Extract the (X, Y) coordinate from the center of the cell holding the provided text.  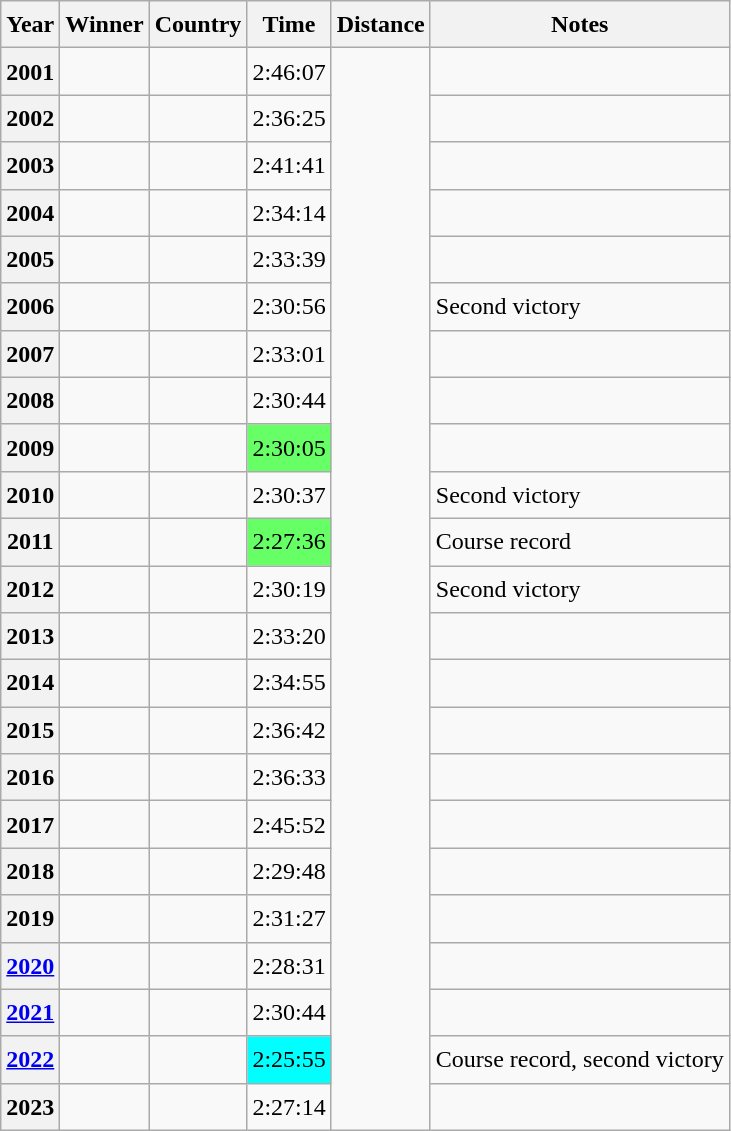
Country (198, 24)
2:29:48 (289, 872)
2011 (30, 542)
2:34:14 (289, 212)
2:31:27 (289, 918)
2018 (30, 872)
Time (289, 24)
Distance (380, 24)
2012 (30, 590)
2013 (30, 636)
2004 (30, 212)
Notes (580, 24)
2:25:55 (289, 1060)
2019 (30, 918)
2007 (30, 354)
2001 (30, 72)
2:30:05 (289, 448)
2:33:39 (289, 260)
2020 (30, 966)
2:36:33 (289, 778)
2:36:42 (289, 730)
2022 (30, 1060)
2023 (30, 1106)
2016 (30, 778)
Course record (580, 542)
2:46:07 (289, 72)
2:30:19 (289, 590)
2014 (30, 684)
2017 (30, 824)
2005 (30, 260)
2:45:52 (289, 824)
2:33:20 (289, 636)
2:27:14 (289, 1106)
2002 (30, 118)
2021 (30, 1012)
2:27:36 (289, 542)
2:34:55 (289, 684)
Winner (104, 24)
Year (30, 24)
2008 (30, 400)
2:28:31 (289, 966)
2006 (30, 306)
2003 (30, 166)
2:33:01 (289, 354)
2:36:25 (289, 118)
2:30:37 (289, 494)
2:30:56 (289, 306)
Course record, second victory (580, 1060)
2010 (30, 494)
2015 (30, 730)
2009 (30, 448)
2:41:41 (289, 166)
